Determine the [x, y] coordinate at the center of the cell enclosing the given text.  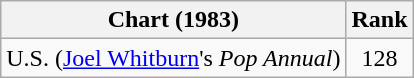
Rank [380, 20]
128 [380, 58]
U.S. (Joel Whitburn's Pop Annual) [174, 58]
Chart (1983) [174, 20]
